Find where the given text appears and provide that cell's center as [X, Y] coordinate. 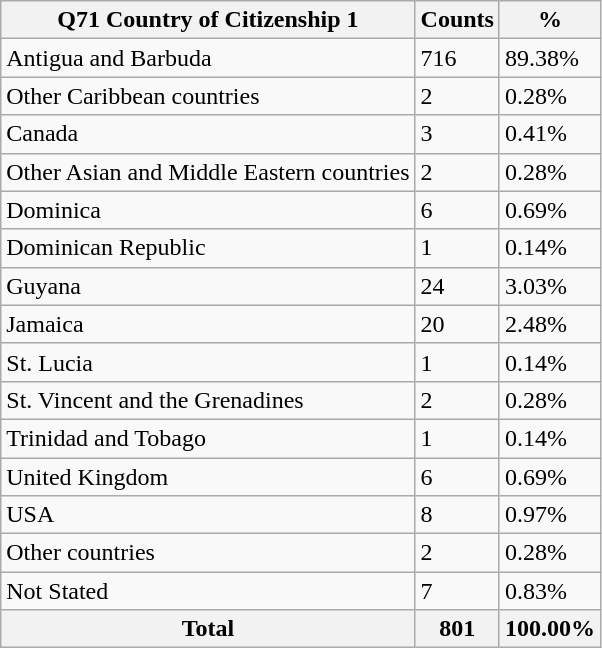
20 [457, 324]
Dominican Republic [208, 248]
Dominica [208, 210]
St. Vincent and the Grenadines [208, 400]
Q71 Country of Citizenship 1 [208, 20]
Canada [208, 134]
Total [208, 629]
Trinidad and Tobago [208, 438]
716 [457, 58]
0.83% [550, 591]
% [550, 20]
Not Stated [208, 591]
Antigua and Barbuda [208, 58]
2.48% [550, 324]
Jamaica [208, 324]
3 [457, 134]
St. Lucia [208, 362]
89.38% [550, 58]
100.00% [550, 629]
0.97% [550, 515]
0.41% [550, 134]
Other Asian and Middle Eastern countries [208, 172]
Guyana [208, 286]
Counts [457, 20]
8 [457, 515]
3.03% [550, 286]
7 [457, 591]
801 [457, 629]
Other Caribbean countries [208, 96]
Other countries [208, 553]
24 [457, 286]
United Kingdom [208, 477]
USA [208, 515]
